Find where the given text appears and provide that cell's center as (X, Y) coordinate. 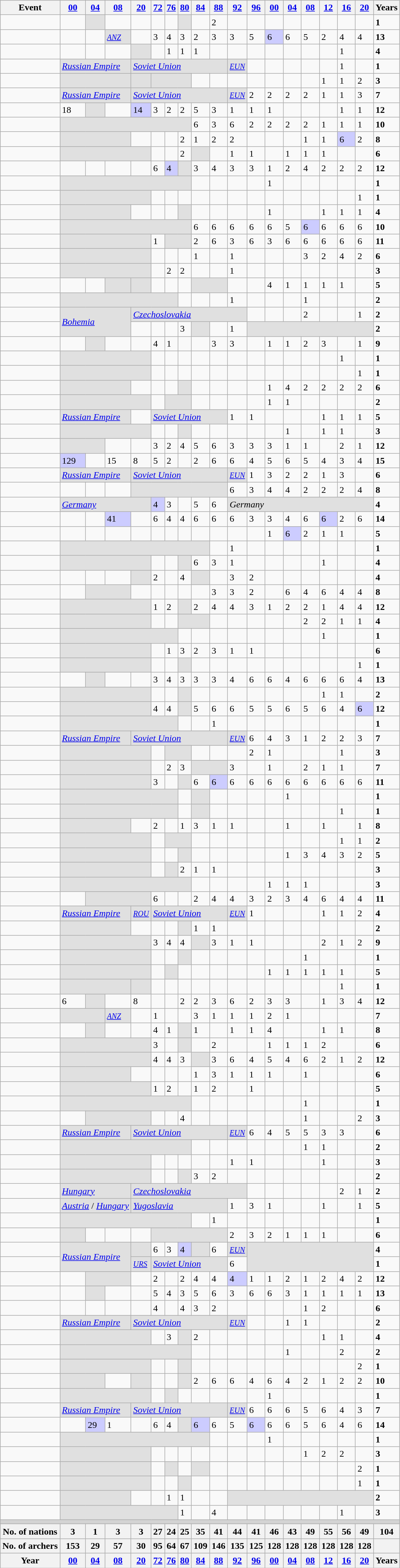
35 (200, 1531)
95 (158, 1546)
55 (328, 1531)
153 (73, 1546)
25 (185, 1531)
30 (141, 1546)
Austria / Hungary (95, 1206)
Hungary (95, 1191)
27 (158, 1531)
135 (237, 1546)
129 (73, 461)
56 (347, 1531)
64 (171, 1546)
43 (292, 1531)
146 (219, 1546)
67 (185, 1546)
Bohemia (95, 322)
Event (30, 8)
ROU (141, 914)
44 (237, 1531)
URS (141, 1264)
57 (118, 1546)
No. of nations (30, 1531)
Yugoslavia (179, 1206)
18 (73, 110)
No. of archers (30, 1546)
104 (387, 1531)
24 (171, 1531)
Year (30, 1560)
125 (256, 1546)
46 (274, 1531)
109 (200, 1546)
